Identify which cell holds the provided text, then report its (x, y) central coordinate. 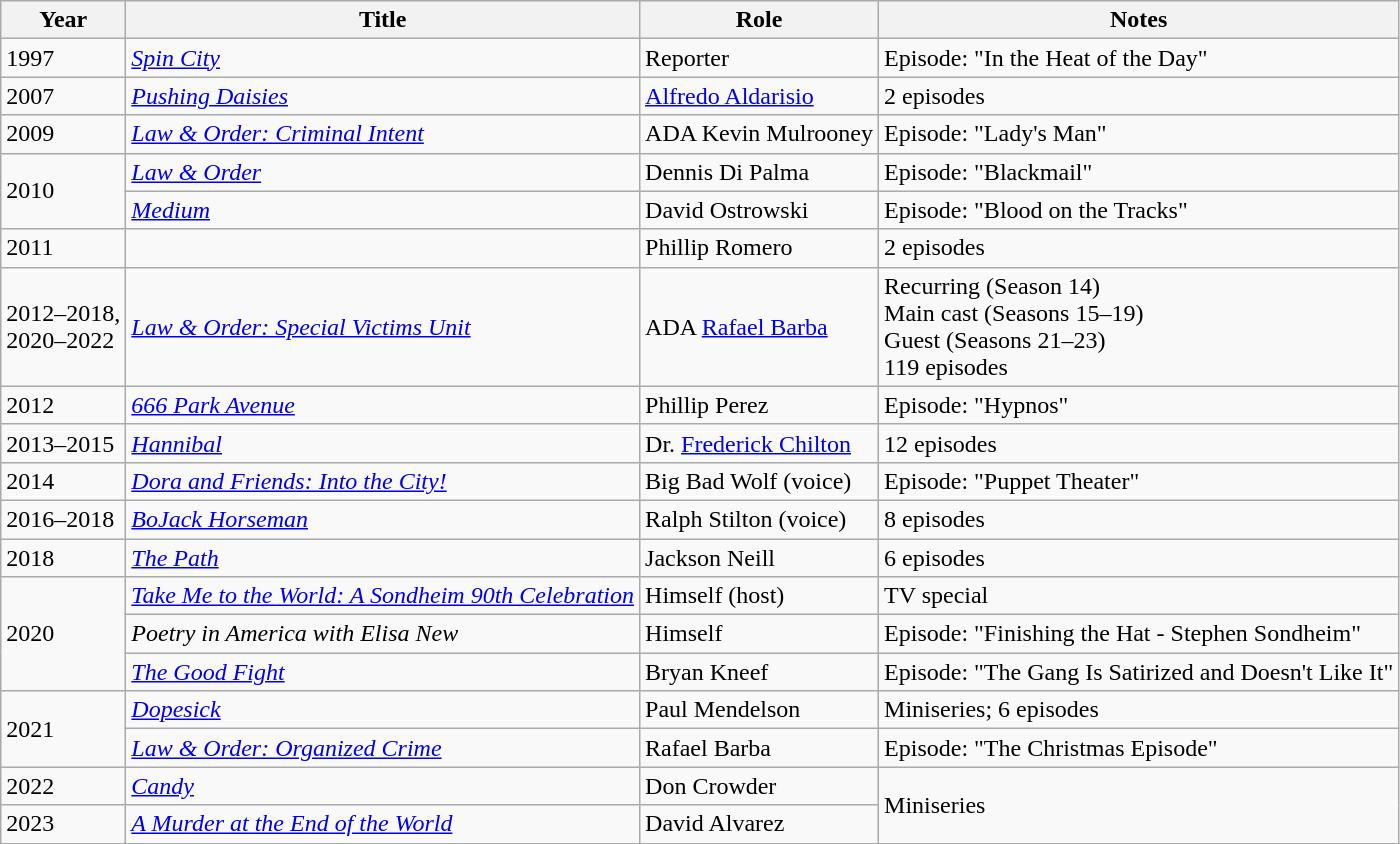
Paul Mendelson (760, 710)
2010 (64, 191)
Law & Order: Special Victims Unit (383, 326)
8 episodes (1139, 519)
12 episodes (1139, 443)
Notes (1139, 20)
2012 (64, 405)
TV special (1139, 596)
Miniseries (1139, 805)
Pushing Daisies (383, 96)
Year (64, 20)
Big Bad Wolf (voice) (760, 481)
Dora and Friends: Into the City! (383, 481)
Episode: "Hypnos" (1139, 405)
Title (383, 20)
ADA Rafael Barba (760, 326)
Law & Order (383, 172)
The Good Fight (383, 672)
2014 (64, 481)
Episode: "In the Heat of the Day" (1139, 58)
2012–2018,2020–2022 (64, 326)
Role (760, 20)
Dr. Frederick Chilton (760, 443)
Candy (383, 786)
2013–2015 (64, 443)
The Path (383, 557)
Bryan Kneef (760, 672)
2011 (64, 248)
Dennis Di Palma (760, 172)
Episode: "Lady's Man" (1139, 134)
Dopesick (383, 710)
Episode: "The Christmas Episode" (1139, 748)
Take Me to the World: A Sondheim 90th Celebration (383, 596)
David Alvarez (760, 824)
Spin City (383, 58)
2007 (64, 96)
Rafael Barba (760, 748)
Hannibal (383, 443)
2021 (64, 729)
2022 (64, 786)
Episode: "Finishing the Hat - Stephen Sondheim" (1139, 634)
Don Crowder (760, 786)
2023 (64, 824)
Phillip Perez (760, 405)
BoJack Horseman (383, 519)
1997 (64, 58)
Jackson Neill (760, 557)
Himself (host) (760, 596)
Medium (383, 210)
Phillip Romero (760, 248)
A Murder at the End of the World (383, 824)
2020 (64, 634)
6 episodes (1139, 557)
Episode: "Blood on the Tracks" (1139, 210)
Alfredo Aldarisio (760, 96)
666 Park Avenue (383, 405)
ADA Kevin Mulrooney (760, 134)
2009 (64, 134)
Himself (760, 634)
Episode: "Puppet Theater" (1139, 481)
Poetry in America with Elisa New (383, 634)
2016–2018 (64, 519)
Law & Order: Criminal Intent (383, 134)
Reporter (760, 58)
Miniseries; 6 episodes (1139, 710)
Recurring (Season 14)Main cast (Seasons 15–19)Guest (Seasons 21–23)119 episodes (1139, 326)
2018 (64, 557)
Ralph Stilton (voice) (760, 519)
Episode: "Blackmail" (1139, 172)
David Ostrowski (760, 210)
Law & Order: Organized Crime (383, 748)
Episode: "The Gang Is Satirized and Doesn't Like It" (1139, 672)
